Search for the cell housing the specified text and yield its (x, y) center coordinate. 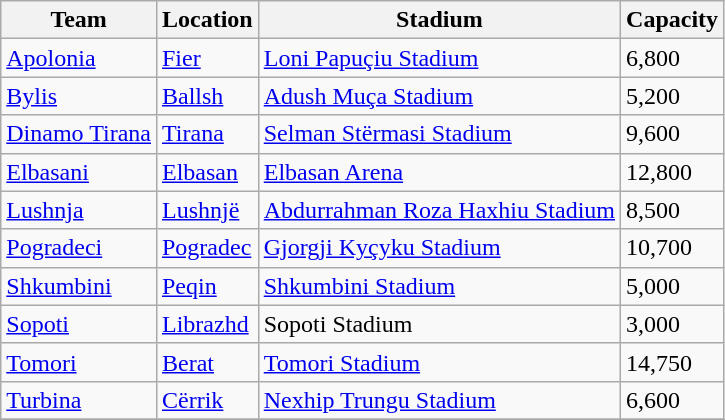
Selman Stërmasi Stadium (439, 134)
Gjorgji Kyçyku Stadium (439, 248)
6,800 (672, 58)
9,600 (672, 134)
5,000 (672, 286)
Elbasan (207, 172)
Abdurrahman Roza Haxhiu Stadium (439, 210)
3,000 (672, 324)
Elbasan Arena (439, 172)
Adush Muça Stadium (439, 96)
Sopoti (79, 324)
Cërrik (207, 400)
Apolonia (79, 58)
12,800 (672, 172)
Ballsh (207, 96)
Shkumbini (79, 286)
Stadium (439, 20)
Nexhip Trungu Stadium (439, 400)
Fier (207, 58)
Lushnja (79, 210)
Peqin (207, 286)
Tomori Stadium (439, 362)
Capacity (672, 20)
Tomori (79, 362)
Bylis (79, 96)
Pogradec (207, 248)
Location (207, 20)
Librazhd (207, 324)
6,600 (672, 400)
Sopoti Stadium (439, 324)
8,500 (672, 210)
10,700 (672, 248)
Loni Papuçiu Stadium (439, 58)
Berat (207, 362)
Elbasani (79, 172)
Team (79, 20)
Turbina (79, 400)
Dinamo Tirana (79, 134)
5,200 (672, 96)
Pogradeci (79, 248)
Tirana (207, 134)
14,750 (672, 362)
Lushnjë (207, 210)
Shkumbini Stadium (439, 286)
